Capture the cell that displays the provided text and extract its [X, Y] central coordinate. 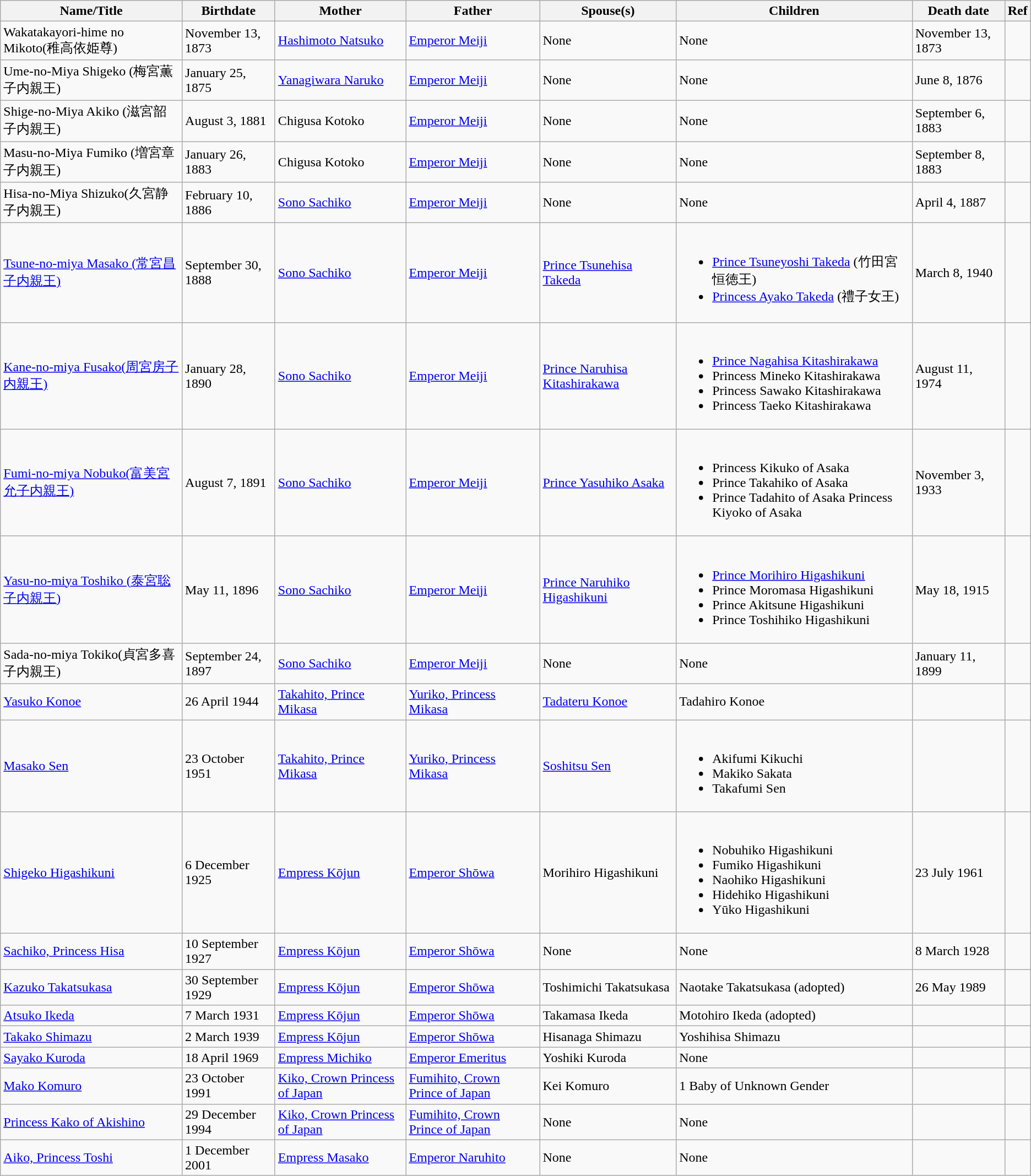
April 4, 1887 [958, 203]
Empress Michiko [340, 1058]
Hashimoto Natsuko [340, 41]
January 26, 1883 [229, 161]
Fumi-no-miya Nobuko(富美宮允子内親王) [91, 483]
August 3, 1881 [229, 121]
August 7, 1891 [229, 483]
Death date [958, 11]
Yoshihisa Shimazu [794, 1037]
September 30, 1888 [229, 273]
Tadahiro Konoe [794, 702]
Atsuko Ikeda [91, 1016]
Ref [1018, 11]
2 March 1939 [229, 1037]
Takako Shimazu [91, 1037]
February 10, 1886 [229, 203]
26 May 1989 [958, 987]
Father [473, 11]
Akifumi KikuchiMakiko SakataTakafumi Sen [794, 766]
June 8, 1876 [958, 80]
January 28, 1890 [229, 376]
7 March 1931 [229, 1016]
23 October 1991 [229, 1086]
Kane-no-miya Fusako(周宮房子内親王) [91, 376]
Wakatakayori-hime no Mikoto(稚高依姫尊) [91, 41]
May 18, 1915 [958, 589]
Shige-no-Miya Akiko (滋宮韶子内親王) [91, 121]
Emperor Naruhito [473, 1158]
Toshimichi Takatsukasa [608, 987]
Nobuhiko HigashikuniFumiko HigashikuniNaohiko HigashikuniHidehiko HigashikuniYūko Higashikuni [794, 872]
Prince Tsuneyoshi Takeda (竹田宮恒徳王)Princess Ayako Takeda (禮子女王) [794, 273]
Sayako Kuroda [91, 1058]
September 8, 1883 [958, 161]
Yasu-no-miya Toshiko (泰宮聡子内親王) [91, 589]
Masu-no-Miya Fumiko (増宮章子内親王) [91, 161]
Prince Yasuhiko Asaka [608, 483]
Prince Morihiro HigashikuniPrince Moromasa HigashikuniPrince Akitsune HigashikuniPrince Toshihiko Higashikuni [794, 589]
Prince Naruhisa Kitashirakawa [608, 376]
Empress Masako [340, 1158]
Takamasa Ikeda [608, 1016]
Morihiro Higashikuni [608, 872]
23 July 1961 [958, 872]
Tadateru Konoe [608, 702]
Yanagiwara Naruko [340, 80]
Birthdate [229, 11]
Sada-no-miya Tokiko(貞宮多喜子内親王) [91, 663]
January 25, 1875 [229, 80]
Masako Sen [91, 766]
Shigeko Higashikuni [91, 872]
September 6, 1883 [958, 121]
November 3, 1933 [958, 483]
Hisa-no-Miya Shizuko(久宮静子内親王) [91, 203]
Yasuko Konoe [91, 702]
Princess Kikuko of AsakaPrince Takahiko of AsakaPrince Tadahito of Asaka Princess Kiyoko of Asaka [794, 483]
1 December 2001 [229, 1158]
Kei Komuro [608, 1086]
Soshitsu Sen [608, 766]
Motohiro Ikeda (adopted) [794, 1016]
Aiko, Princess Toshi [91, 1158]
Ume-no-Miya Shigeko (梅宮薫子内親王) [91, 80]
Kazuko Takatsukasa [91, 987]
March 8, 1940 [958, 273]
Emperor Emeritus [473, 1058]
6 December 1925 [229, 872]
Spouse(s) [608, 11]
Hisanaga Shimazu [608, 1037]
Prince Nagahisa KitashirakawaPrincess Mineko KitashirakawaPrincess Sawako KitashirakawaPrincess Taeko Kitashirakawa [794, 376]
10 September 1927 [229, 952]
18 April 1969 [229, 1058]
Name/Title [91, 11]
30 September 1929 [229, 987]
Sachiko, Princess Hisa [91, 952]
1 Baby of Unknown Gender [794, 1086]
Naotake Takatsukasa (adopted) [794, 987]
May 11, 1896 [229, 589]
Yoshiki Kuroda [608, 1058]
January 11, 1899 [958, 663]
September 24, 1897 [229, 663]
August 11, 1974 [958, 376]
Prince Tsunehisa Takeda [608, 273]
Children [794, 11]
Prince Naruhiko Higashikuni [608, 589]
Princess Kako of Akishino [91, 1121]
26 April 1944 [229, 702]
29 December 1994 [229, 1121]
23 October 1951 [229, 766]
Mako Komuro [91, 1086]
Tsune-no-miya Masako (常宮昌子内親王) [91, 273]
8 March 1928 [958, 952]
Mother [340, 11]
